Extract the [x, y] coordinate from the center of the cell holding the provided text.  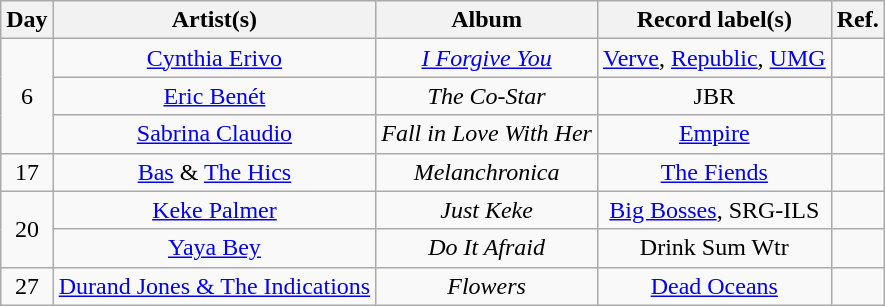
Big Bosses, SRG-ILS [714, 210]
Drink Sum Wtr [714, 248]
Keke Palmer [214, 210]
Cynthia Erivo [214, 58]
Record label(s) [714, 20]
27 [27, 286]
Sabrina Claudio [214, 134]
Eric Benét [214, 96]
Album [487, 20]
The Co-Star [487, 96]
Dead Oceans [714, 286]
Artist(s) [214, 20]
6 [27, 96]
Bas & The Hics [214, 172]
Fall in Love With Her [487, 134]
Yaya Bey [214, 248]
The Fiends [714, 172]
I Forgive You [487, 58]
Verve, Republic, UMG [714, 58]
Do It Afraid [487, 248]
Day [27, 20]
Durand Jones & The Indications [214, 286]
Flowers [487, 286]
Empire [714, 134]
20 [27, 229]
17 [27, 172]
Just Keke [487, 210]
Melanchronica [487, 172]
JBR [714, 96]
Ref. [858, 20]
